Find where the given text appears and provide that cell's center as [x, y] coordinate. 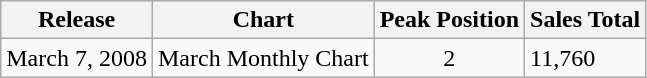
Chart [263, 20]
Release [77, 20]
March 7, 2008 [77, 58]
Peak Position [449, 20]
2 [449, 58]
Sales Total [586, 20]
11,760 [586, 58]
March Monthly Chart [263, 58]
